For the text-containing cell, return its midpoint in [X, Y] coordinate format. 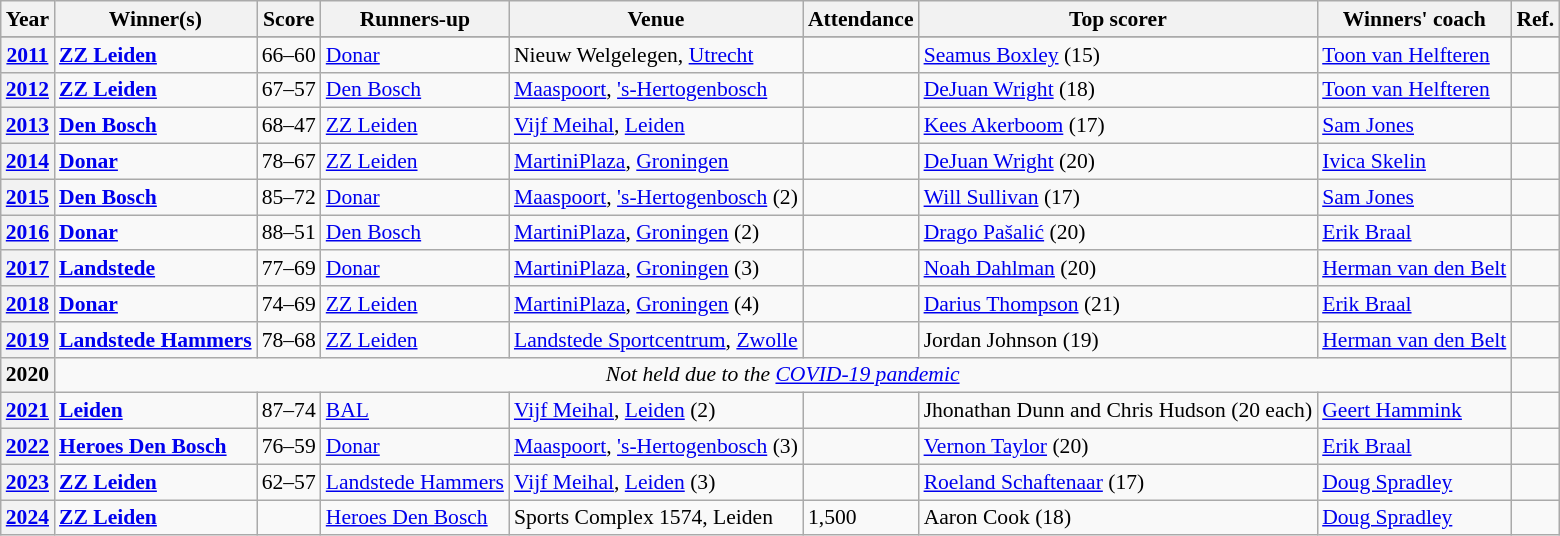
DeJuan Wright (20) [1118, 162]
Noah Dahlman (20) [1118, 269]
Leiden [156, 411]
Top scorer [1118, 19]
Nieuw Welgelegen, Utrecht [656, 55]
67–57 [289, 90]
MartiniPlaza, Groningen (3) [656, 269]
Roeland Schaftenaar (17) [1118, 482]
Geert Hammink [1414, 411]
76–59 [289, 447]
Venue [656, 19]
1,500 [861, 518]
2012 [28, 90]
DeJuan Wright (18) [1118, 90]
Winner(s) [156, 19]
62–57 [289, 482]
74–69 [289, 304]
77–69 [289, 269]
Jordan Johnson (19) [1118, 340]
Sports Complex 1574, Leiden [656, 518]
2015 [28, 197]
Jhonathan Dunn and Chris Hudson (20 each) [1118, 411]
2011 [28, 55]
MartiniPlaza, Groningen (2) [656, 233]
Winners' coach [1414, 19]
2020 [28, 375]
Score [289, 19]
2013 [28, 126]
Vijf Meihal, Leiden (2) [656, 411]
88–51 [289, 233]
2019 [28, 340]
2018 [28, 304]
Maaspoort, 's-Hertogenbosch [656, 90]
Maaspoort, 's-Hertogenbosch (3) [656, 447]
66–60 [289, 55]
Landstede Sportcentrum, Zwolle [656, 340]
87–74 [289, 411]
Runners-up [415, 19]
2023 [28, 482]
Drago Pašalić (20) [1118, 233]
Aaron Cook (18) [1118, 518]
Vernon Taylor (20) [1118, 447]
Will Sullivan (17) [1118, 197]
Darius Thompson (21) [1118, 304]
78–67 [289, 162]
Vijf Meihal, Leiden (3) [656, 482]
MartiniPlaza, Groningen (4) [656, 304]
Maaspoort, 's-Hertogenbosch (2) [656, 197]
Kees Akerboom (17) [1118, 126]
MartiniPlaza, Groningen [656, 162]
Not held due to the COVID-19 pandemic [782, 375]
68–47 [289, 126]
85–72 [289, 197]
Ref. [1535, 19]
2017 [28, 269]
2014 [28, 162]
2022 [28, 447]
78–68 [289, 340]
Attendance [861, 19]
Vijf Meihal, Leiden [656, 126]
Ivica Skelin [1414, 162]
2024 [28, 518]
Landstede [156, 269]
Seamus Boxley (15) [1118, 55]
2016 [28, 233]
BAL [415, 411]
2021 [28, 411]
Year [28, 19]
